Detect which cell encompasses the target text, then output its [X, Y] center coordinate. 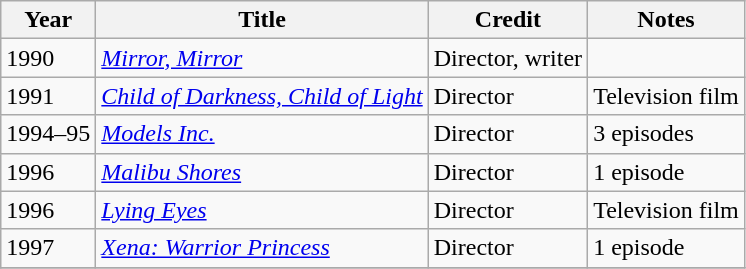
Child of Darkness, Child of Light [262, 96]
Credit [508, 20]
Year [48, 20]
1997 [48, 248]
Models Inc. [262, 134]
3 episodes [666, 134]
Notes [666, 20]
1991 [48, 96]
Mirror, Mirror [262, 58]
Title [262, 20]
Malibu Shores [262, 172]
Director, writer [508, 58]
1990 [48, 58]
1994–95 [48, 134]
Lying Eyes [262, 210]
Xena: Warrior Princess [262, 248]
